Output the (x, y) coordinate of the center of the cell containing the given text.  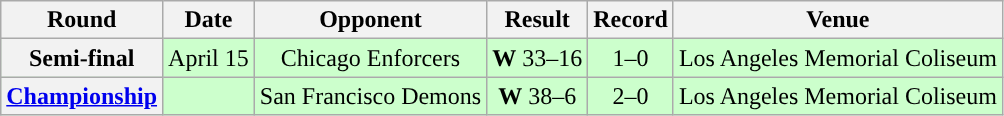
Venue (838, 20)
Chicago Enforcers (370, 58)
W 33–16 (538, 58)
Date (209, 20)
1–0 (631, 58)
Opponent (370, 20)
Record (631, 20)
Championship (82, 96)
2–0 (631, 96)
Semi-final (82, 58)
Round (82, 20)
Result (538, 20)
April 15 (209, 58)
San Francisco Demons (370, 96)
W 38–6 (538, 96)
